Locate the cell with the specified text and output its [x, y] center coordinate. 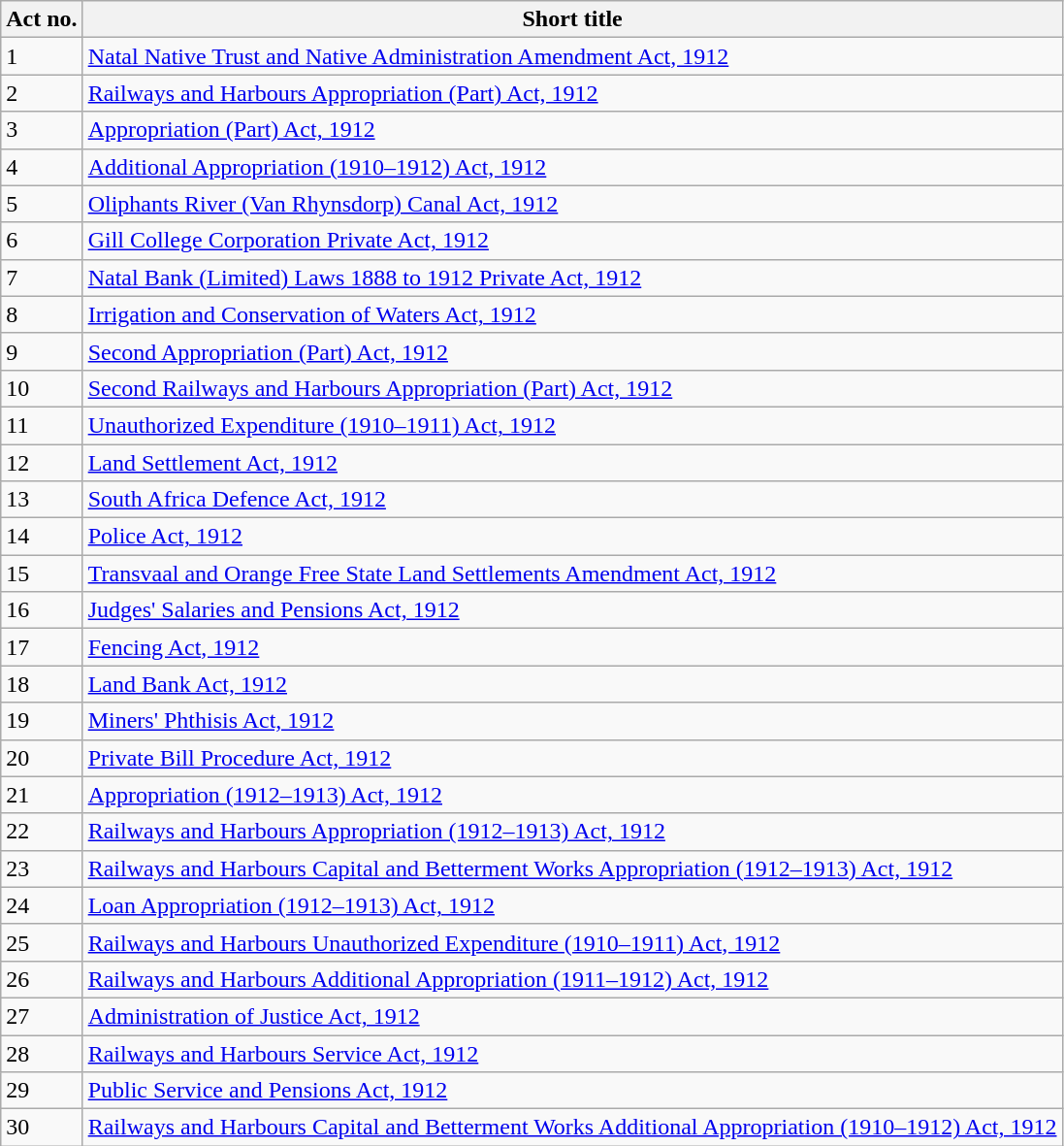
Additional Appropriation (1910–1912) Act, 1912 [572, 167]
16 [42, 610]
Miners' Phthisis Act, 1912 [572, 721]
17 [42, 647]
21 [42, 795]
Loan Appropriation (1912–1913) Act, 1912 [572, 905]
Railways and Harbours Capital and Betterment Works Additional Appropriation (1910–1912) Act, 1912 [572, 1128]
4 [42, 167]
Appropriation (Part) Act, 1912 [572, 130]
25 [42, 942]
Gill College Corporation Private Act, 1912 [572, 241]
Public Service and Pensions Act, 1912 [572, 1091]
Administration of Justice Act, 1912 [572, 1016]
Railways and Harbours Appropriation (1912–1913) Act, 1912 [572, 832]
South Africa Defence Act, 1912 [572, 500]
Unauthorized Expenditure (1910–1911) Act, 1912 [572, 425]
23 [42, 868]
7 [42, 278]
Land Settlement Act, 1912 [572, 463]
27 [42, 1016]
Second Appropriation (Part) Act, 1912 [572, 351]
Appropriation (1912–1913) Act, 1912 [572, 795]
13 [42, 500]
Judges' Salaries and Pensions Act, 1912 [572, 610]
Private Bill Procedure Act, 1912 [572, 758]
Act no. [42, 19]
Railways and Harbours Appropriation (Part) Act, 1912 [572, 93]
24 [42, 905]
Natal Bank (Limited) Laws 1888 to 1912 Private Act, 1912 [572, 278]
18 [42, 684]
26 [42, 979]
Railways and Harbours Service Act, 1912 [572, 1053]
Railways and Harbours Additional Appropriation (1911–1912) Act, 1912 [572, 979]
Railways and Harbours Capital and Betterment Works Appropriation (1912–1913) Act, 1912 [572, 868]
2 [42, 93]
28 [42, 1053]
14 [42, 537]
Police Act, 1912 [572, 537]
3 [42, 130]
5 [42, 204]
29 [42, 1091]
15 [42, 573]
Oliphants River (Van Rhynsdorp) Canal Act, 1912 [572, 204]
22 [42, 832]
20 [42, 758]
Natal Native Trust and Native Administration Amendment Act, 1912 [572, 56]
12 [42, 463]
Short title [572, 19]
19 [42, 721]
Transvaal and Orange Free State Land Settlements Amendment Act, 1912 [572, 573]
1 [42, 56]
30 [42, 1128]
Irrigation and Conservation of Waters Act, 1912 [572, 314]
Railways and Harbours Unauthorized Expenditure (1910–1911) Act, 1912 [572, 942]
11 [42, 425]
6 [42, 241]
Second Railways and Harbours Appropriation (Part) Act, 1912 [572, 388]
8 [42, 314]
9 [42, 351]
Fencing Act, 1912 [572, 647]
10 [42, 388]
Land Bank Act, 1912 [572, 684]
